Identify which cell holds the provided text, then report its (x, y) central coordinate. 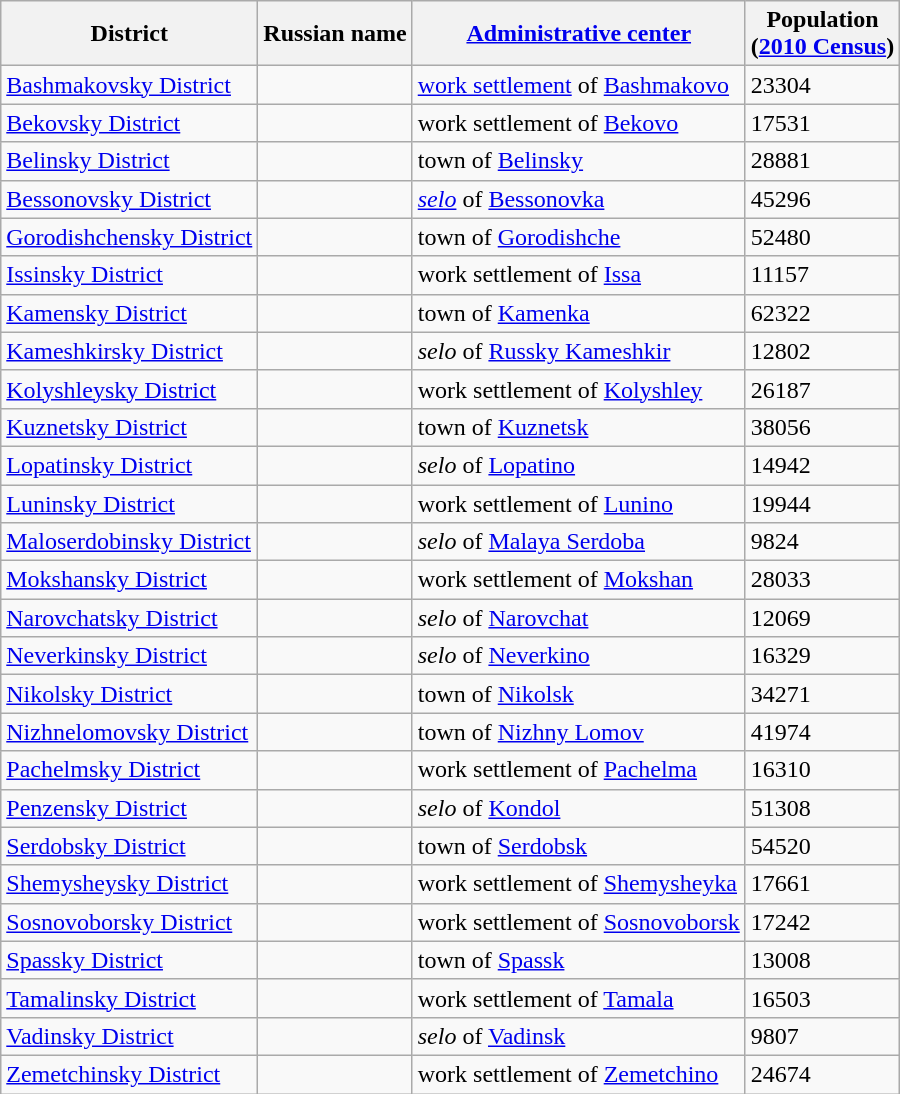
town of Gorodishche (578, 237)
selo of Narovchat (578, 618)
town of Belinsky (578, 161)
38056 (822, 427)
13008 (822, 960)
Lopatinsky District (130, 465)
Kolyshleysky District (130, 389)
Penzensky District (130, 808)
work settlement of Tamala (578, 998)
Vadinsky District (130, 1036)
Narovchatsky District (130, 618)
34271 (822, 694)
selo of Bessonovka (578, 199)
Bashmakovsky District (130, 85)
Issinsky District (130, 275)
Serdobsky District (130, 846)
51308 (822, 808)
11157 (822, 275)
work settlement of Lunino (578, 503)
Belinsky District (130, 161)
12069 (822, 618)
town of Spassk (578, 960)
16310 (822, 770)
Neverkinsky District (130, 656)
17661 (822, 884)
16503 (822, 998)
17531 (822, 123)
Bessonovsky District (130, 199)
selo of Russky Kameshkir (578, 351)
Kamensky District (130, 313)
52480 (822, 237)
14942 (822, 465)
Pachelmsky District (130, 770)
town of Serdobsk (578, 846)
Population(2010 Census) (822, 34)
9824 (822, 542)
28881 (822, 161)
town of Kuznetsk (578, 427)
Sosnovoborsky District (130, 922)
work settlement of Mokshan (578, 580)
41974 (822, 732)
Tamalinsky District (130, 998)
23304 (822, 85)
19944 (822, 503)
Gorodishchensky District (130, 237)
24674 (822, 1074)
work settlement of Bekovo (578, 123)
28033 (822, 580)
town of Nikolsk (578, 694)
9807 (822, 1036)
Spassky District (130, 960)
Maloserdobinsky District (130, 542)
selo of Vadinsk (578, 1036)
work settlement of Issa (578, 275)
17242 (822, 922)
45296 (822, 199)
work settlement of Kolyshley (578, 389)
12802 (822, 351)
work settlement of Zemetchino (578, 1074)
Nikolsky District (130, 694)
selo of Neverkino (578, 656)
Nizhnelomovsky District (130, 732)
Bekovsky District (130, 123)
work settlement of Sosnovoborsk (578, 922)
Kameshkirsky District (130, 351)
26187 (822, 389)
Kuznetsky District (130, 427)
54520 (822, 846)
town of Kamenka (578, 313)
Zemetchinsky District (130, 1074)
work settlement of Shemysheyka (578, 884)
Shemysheysky District (130, 884)
selo of Kondol (578, 808)
Luninsky District (130, 503)
selo of Lopatino (578, 465)
16329 (822, 656)
62322 (822, 313)
District (130, 34)
Russian name (335, 34)
work settlement of Bashmakovo (578, 85)
Administrative center (578, 34)
work settlement of Pachelma (578, 770)
town of Nizhny Lomov (578, 732)
selo of Malaya Serdoba (578, 542)
Mokshansky District (130, 580)
